Detect which cell encompasses the target text, then output its [x, y] center coordinate. 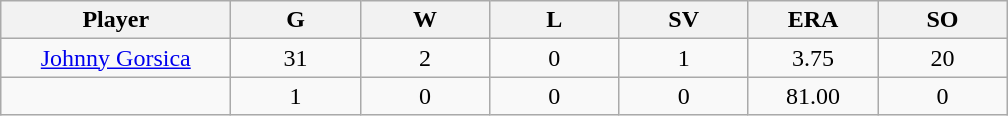
W [424, 20]
3.75 [812, 58]
Player [116, 20]
ERA [812, 20]
SV [684, 20]
20 [942, 58]
SO [942, 20]
31 [296, 58]
81.00 [812, 96]
G [296, 20]
Johnny Gorsica [116, 58]
L [554, 20]
2 [424, 58]
